Determine the (X, Y) coordinate at the center of the cell enclosing the given text.  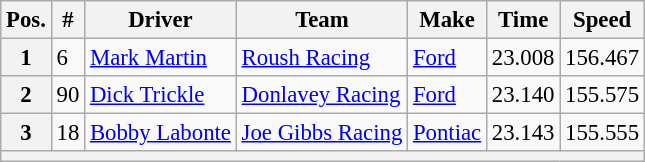
Roush Racing (322, 58)
Team (322, 20)
Make (448, 20)
2 (26, 95)
18 (68, 133)
156.467 (602, 58)
Dick Trickle (161, 95)
Time (524, 20)
90 (68, 95)
# (68, 20)
3 (26, 133)
Speed (602, 20)
155.555 (602, 133)
155.575 (602, 95)
Pontiac (448, 133)
23.140 (524, 95)
Pos. (26, 20)
Bobby Labonte (161, 133)
Driver (161, 20)
1 (26, 58)
23.008 (524, 58)
6 (68, 58)
Donlavey Racing (322, 95)
Joe Gibbs Racing (322, 133)
Mark Martin (161, 58)
23.143 (524, 133)
